Provide the [x, y] coordinate of the cell's center where the given text is located.  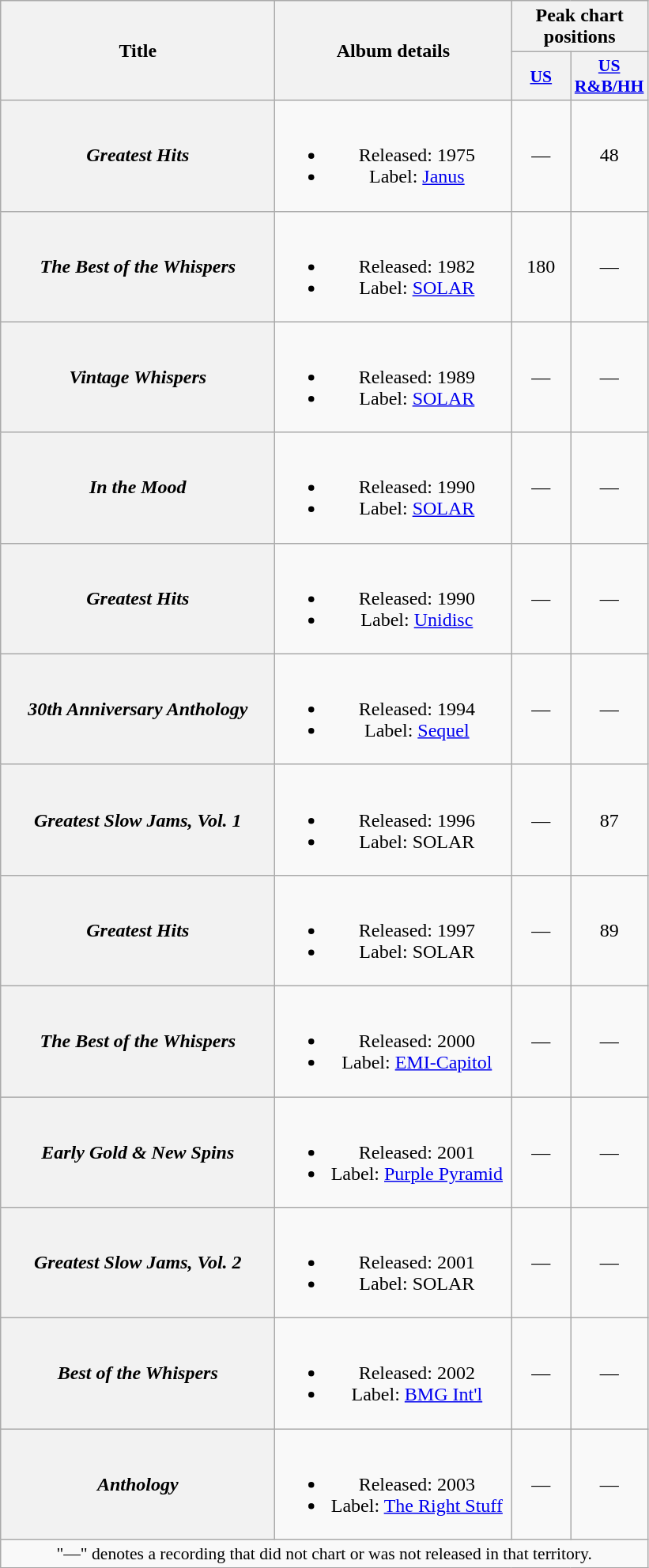
30th Anniversary Anthology [138, 709]
Best of the Whispers [138, 1374]
Title [138, 51]
Released: 2002Label: BMG Int'l [394, 1374]
Released: 1982Label: SOLAR [394, 266]
USR&B/HH [609, 76]
"—" denotes a recording that did not chart or was not released in that territory. [324, 1554]
180 [541, 266]
Early Gold & New Spins [138, 1152]
Vintage Whispers [138, 377]
Greatest Slow Jams, Vol. 2 [138, 1263]
In the Mood [138, 488]
Released: 2001Label: SOLAR [394, 1263]
Released: 1975Label: Janus [394, 156]
Anthology [138, 1484]
Released: 2001Label: Purple Pyramid [394, 1152]
Released: 1989Label: SOLAR [394, 377]
Greatest Slow Jams, Vol. 1 [138, 820]
Released: 1990Label: SOLAR [394, 488]
Released: 1994Label: Sequel [394, 709]
US [541, 76]
87 [609, 820]
Released: 1996Label: SOLAR [394, 820]
89 [609, 930]
Released: 1997Label: SOLAR [394, 930]
Released: 2003Label: The Right Stuff [394, 1484]
Peak chart positions [580, 27]
Released: 2000Label: EMI-Capitol [394, 1041]
48 [609, 156]
Released: 1990Label: Unidisc [394, 598]
Album details [394, 51]
